Identify which cell holds the provided text, then report its (X, Y) central coordinate. 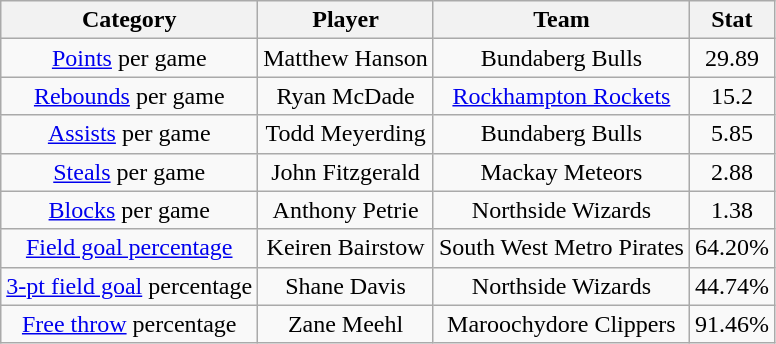
Blocks per game (130, 210)
44.74% (732, 286)
Todd Meyerding (346, 134)
Rockhampton Rockets (561, 96)
64.20% (732, 248)
Category (130, 20)
Maroochydore Clippers (561, 324)
Free throw percentage (130, 324)
Keiren Bairstow (346, 248)
Matthew Hanson (346, 58)
John Fitzgerald (346, 172)
5.85 (732, 134)
Mackay Meteors (561, 172)
1.38 (732, 210)
Field goal percentage (130, 248)
Zane Meehl (346, 324)
29.89 (732, 58)
Anthony Petrie (346, 210)
Player (346, 20)
Team (561, 20)
Points per game (130, 58)
3-pt field goal percentage (130, 286)
Stat (732, 20)
Shane Davis (346, 286)
Rebounds per game (130, 96)
15.2 (732, 96)
Assists per game (130, 134)
91.46% (732, 324)
Ryan McDade (346, 96)
Steals per game (130, 172)
2.88 (732, 172)
South West Metro Pirates (561, 248)
